Provide the [x, y] coordinate of the cell's center where the given text is located.  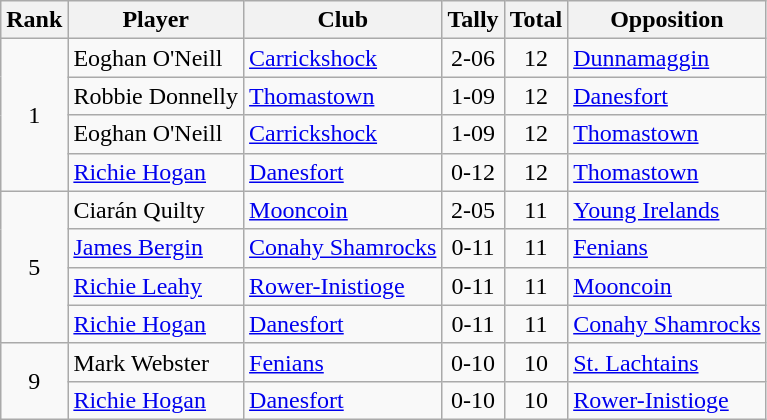
Mark Webster [156, 362]
James Bergin [156, 248]
Player [156, 20]
Richie Leahy [156, 286]
Club [343, 20]
Tally [473, 20]
Young Irelands [667, 210]
1 [34, 115]
Ciarán Quilty [156, 210]
Opposition [667, 20]
2-06 [473, 58]
0-12 [473, 172]
9 [34, 381]
Rank [34, 20]
Total [536, 20]
5 [34, 267]
St. Lachtains [667, 362]
2-05 [473, 210]
Dunnamaggin [667, 58]
Robbie Donnelly [156, 96]
